Locate the cell with the specified text and output its (x, y) center coordinate. 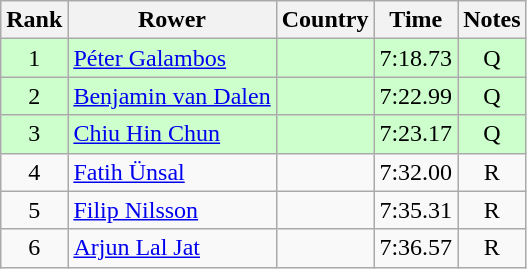
Fatih Ünsal (172, 172)
7:32.00 (416, 172)
Filip Nilsson (172, 210)
7:22.99 (416, 96)
4 (34, 172)
Chiu Hin Chun (172, 134)
7:36.57 (416, 248)
Péter Galambos (172, 58)
7:23.17 (416, 134)
Notes (492, 20)
Rank (34, 20)
6 (34, 248)
2 (34, 96)
Time (416, 20)
Country (325, 20)
Benjamin van Dalen (172, 96)
1 (34, 58)
Rower (172, 20)
7:18.73 (416, 58)
7:35.31 (416, 210)
3 (34, 134)
Arjun Lal Jat (172, 248)
5 (34, 210)
